Output the [X, Y] coordinate of the center of the cell containing the given text.  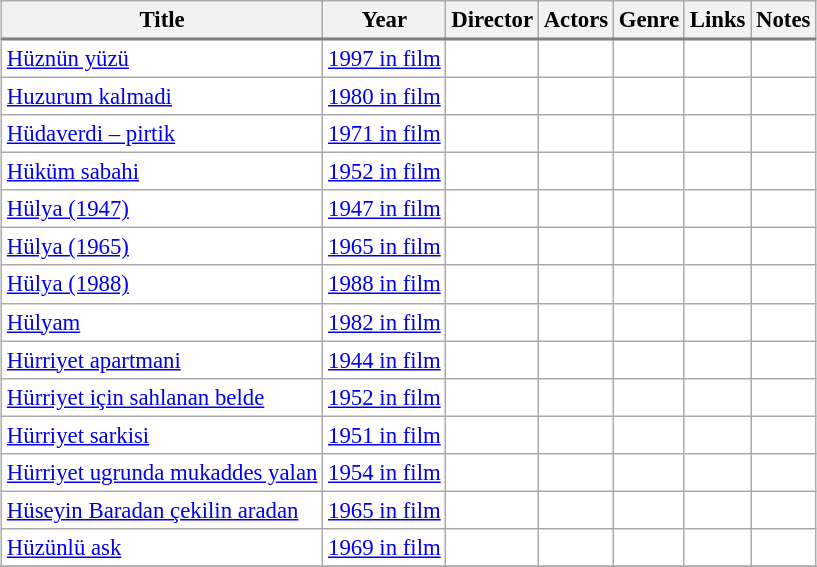
Hürriyet için sahlanan belde [162, 397]
1971 in film [384, 134]
1951 in film [384, 435]
1988 in film [384, 284]
Genre [648, 20]
Director [492, 20]
Hüküm sabahi [162, 172]
Year [384, 20]
1997 in film [384, 58]
Hülya (1947) [162, 209]
Links [717, 20]
Hürriyet ugrunda mukaddes yalan [162, 472]
Hülya (1965) [162, 247]
Hüzünlü ask [162, 548]
1947 in film [384, 209]
Actors [576, 20]
1944 in film [384, 360]
1982 in film [384, 322]
Hülyam [162, 322]
Hülya (1988) [162, 284]
1954 in film [384, 472]
Hüznün yüzü [162, 58]
1980 in film [384, 96]
Notes [784, 20]
Hürriyet sarkisi [162, 435]
1969 in film [384, 548]
Title [162, 20]
Hüdaverdi – pirtik [162, 134]
Huzurum kalmadi [162, 96]
Hürriyet apartmani [162, 360]
Hüseyin Baradan çekilin aradan [162, 510]
